Find where the given text appears and provide that cell's center as (X, Y) coordinate. 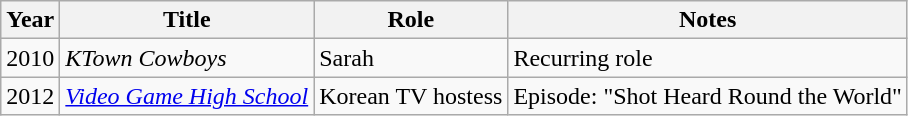
Video Game High School (187, 96)
Episode: "Shot Heard Round the World" (708, 96)
Year (30, 20)
2010 (30, 58)
Recurring role (708, 58)
2012 (30, 96)
Title (187, 20)
Notes (708, 20)
KTown Cowboys (187, 58)
Sarah (411, 58)
Korean TV hostess (411, 96)
Role (411, 20)
